Pinpoint the cell where the given text exists, returning its [X, Y] midpoint coordinate. 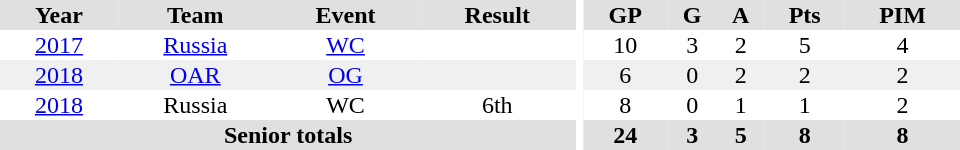
OAR [196, 75]
OG [346, 75]
PIM [902, 15]
Year [59, 15]
6 [625, 75]
4 [902, 45]
24 [625, 135]
Event [346, 15]
Senior totals [288, 135]
A [740, 15]
10 [625, 45]
Result [497, 15]
Team [196, 15]
2017 [59, 45]
GP [625, 15]
Pts [804, 15]
6th [497, 105]
G [692, 15]
